Extract the (x, y) coordinate from the center of the cell holding the provided text.  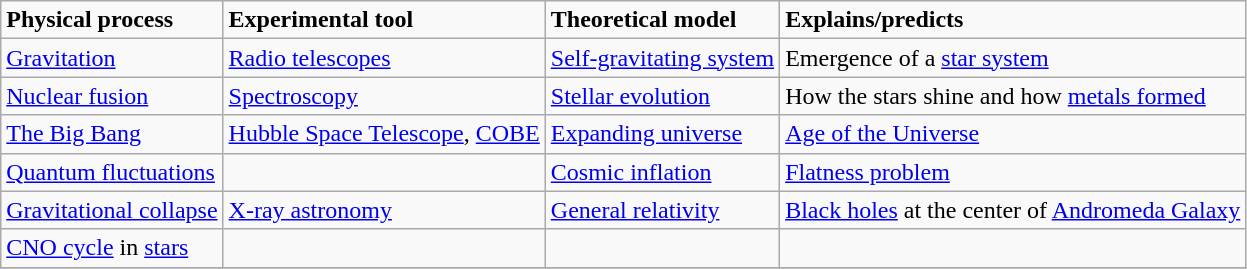
Nuclear fusion (112, 96)
CNO cycle in stars (112, 248)
Spectroscopy (384, 96)
Experimental tool (384, 20)
Black holes at the center of Andromeda Galaxy (1013, 210)
Stellar evolution (662, 96)
Hubble Space Telescope, COBE (384, 134)
How the stars shine and how metals formed (1013, 96)
Quantum fluctuations (112, 172)
Cosmic inflation (662, 172)
Gravitational collapse (112, 210)
Physical process (112, 20)
Age of the Universe (1013, 134)
Emergence of a star system (1013, 58)
Expanding universe (662, 134)
The Big Bang (112, 134)
Explains/predicts (1013, 20)
Radio telescopes (384, 58)
Theoretical model (662, 20)
Gravitation (112, 58)
Self-gravitating system (662, 58)
Flatness problem (1013, 172)
General relativity (662, 210)
X-ray astronomy (384, 210)
